Scan for the cell matching the given text and deliver its [X, Y] coordinate at center. 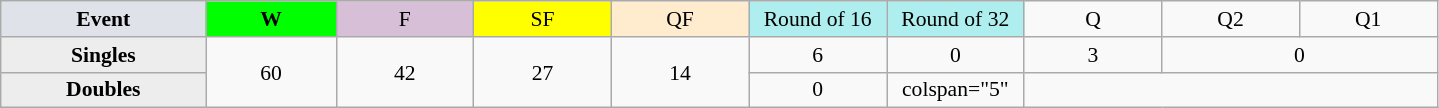
SF [543, 19]
Round of 16 [818, 19]
6 [818, 55]
QF [680, 19]
60 [271, 72]
42 [405, 72]
Doubles [104, 90]
F [405, 19]
Q1 [1368, 19]
14 [680, 72]
W [271, 19]
3 [1093, 55]
Event [104, 19]
Singles [104, 55]
colspan="5" [955, 90]
Q2 [1231, 19]
Q [1093, 19]
Round of 32 [955, 19]
27 [543, 72]
